Pinpoint the cell where the given text exists, returning its (x, y) midpoint coordinate. 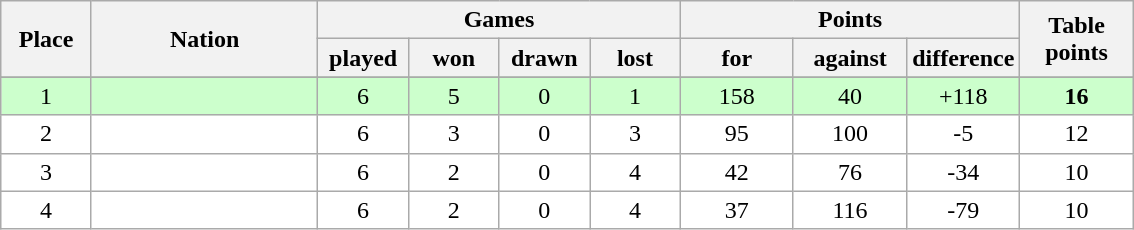
for (736, 58)
76 (850, 172)
95 (736, 134)
40 (850, 96)
Games (499, 20)
12 (1076, 134)
Points (850, 20)
37 (736, 210)
42 (736, 172)
+118 (964, 96)
5 (454, 96)
-79 (964, 210)
Nation (204, 39)
against (850, 58)
-34 (964, 172)
drawn (544, 58)
16 (1076, 96)
Place (46, 39)
won (454, 58)
100 (850, 134)
Tablepoints (1076, 39)
lost (636, 58)
116 (850, 210)
158 (736, 96)
played (364, 58)
-5 (964, 134)
difference (964, 58)
